Output the (X, Y) coordinate of the center of the cell containing the given text.  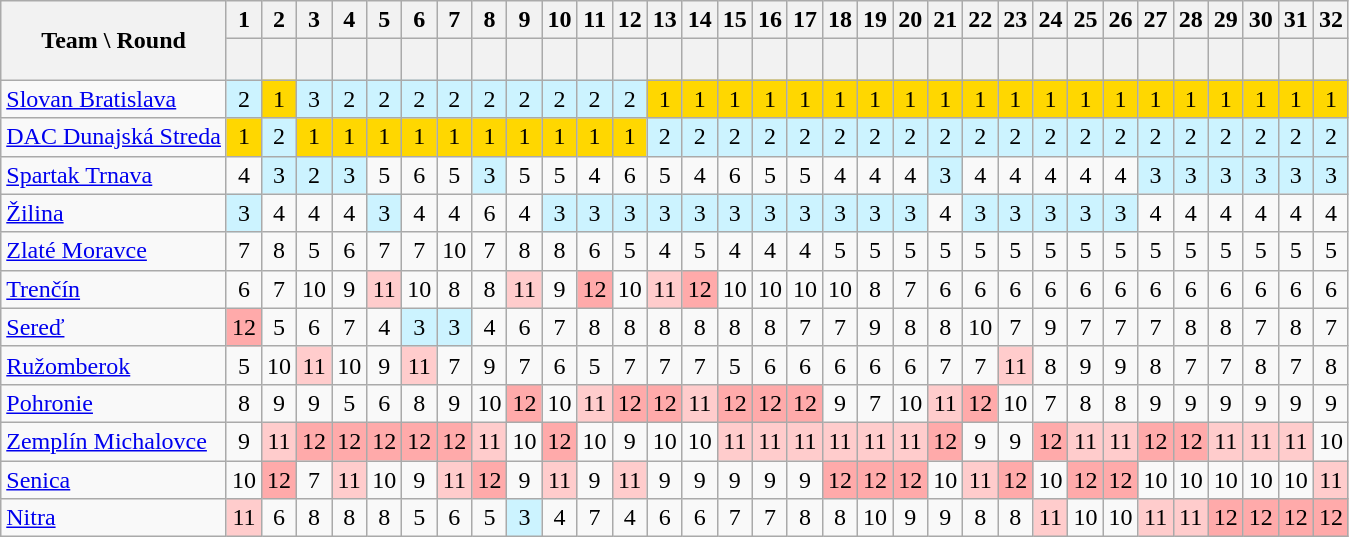
15 (734, 20)
24 (1050, 20)
Trenčín (114, 289)
16 (770, 20)
Spartak Trnava (114, 175)
Sereď (114, 327)
Nitra (114, 518)
20 (910, 20)
26 (1120, 20)
22 (980, 20)
Senica (114, 479)
29 (1226, 20)
28 (1190, 20)
Zemplín Michalovce (114, 441)
32 (1330, 20)
14 (700, 20)
27 (1156, 20)
18 (840, 20)
31 (1296, 20)
30 (1260, 20)
Slovan Bratislava (114, 99)
13 (664, 20)
Pohronie (114, 403)
19 (876, 20)
17 (804, 20)
Zlaté Moravce (114, 251)
21 (946, 20)
Ružomberok (114, 365)
Team \ Round (114, 40)
DAC Dunajská Streda (114, 137)
25 (1086, 20)
Žilina (114, 213)
23 (1016, 20)
